Locate the cell with the specified text and output its (x, y) center coordinate. 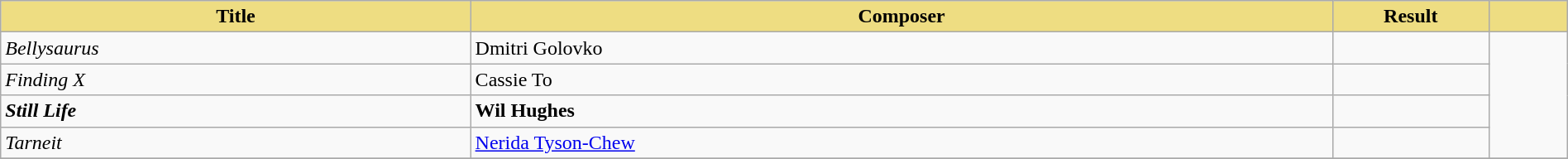
Bellysaurus (236, 48)
Finding X (236, 79)
Dmitri Golovko (901, 48)
Title (236, 17)
Tarneit (236, 142)
Nerida Tyson-Chew (901, 142)
Still Life (236, 111)
Wil Hughes (901, 111)
Cassie To (901, 79)
Result (1411, 17)
Composer (901, 17)
